Find where the given text appears and provide that cell's center as (X, Y) coordinate. 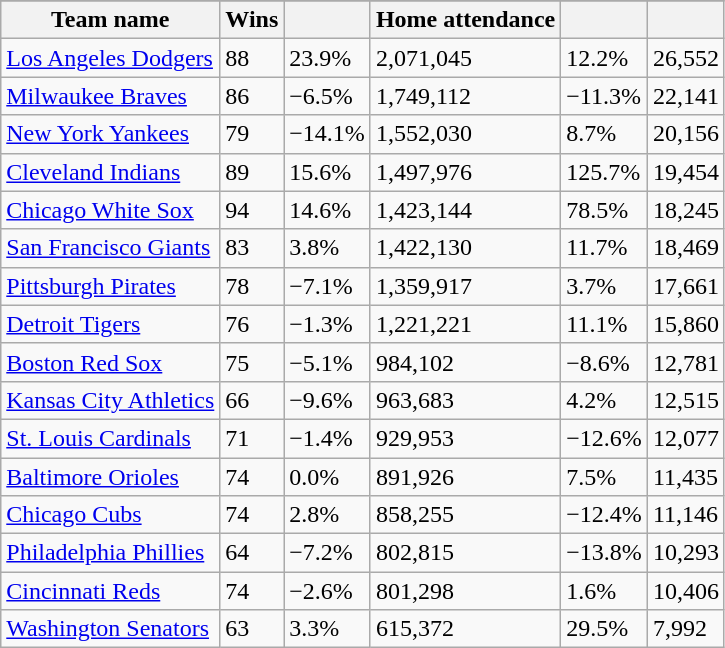
3.7% (604, 286)
San Francisco Giants (110, 248)
New York Yankees (110, 134)
−14.1% (328, 134)
7,992 (686, 629)
10,293 (686, 553)
11,146 (686, 515)
1.6% (604, 591)
66 (252, 400)
89 (252, 172)
858,255 (465, 515)
83 (252, 248)
12.2% (604, 58)
1,497,976 (465, 172)
4.2% (604, 400)
891,926 (465, 477)
76 (252, 324)
15,860 (686, 324)
8.7% (604, 134)
23.9% (328, 58)
17,661 (686, 286)
984,102 (465, 362)
11,435 (686, 477)
1,749,112 (465, 96)
Kansas City Athletics (110, 400)
0.0% (328, 477)
802,815 (465, 553)
−6.5% (328, 96)
−12.4% (604, 515)
78.5% (604, 210)
1,359,917 (465, 286)
929,953 (465, 438)
12,781 (686, 362)
2,071,045 (465, 58)
Philadelphia Phillies (110, 553)
20,156 (686, 134)
1,422,130 (465, 248)
Wins (252, 20)
−5.1% (328, 362)
Boston Red Sox (110, 362)
−7.1% (328, 286)
71 (252, 438)
12,515 (686, 400)
Chicago Cubs (110, 515)
11.1% (604, 324)
1,221,221 (465, 324)
Washington Senators (110, 629)
64 (252, 553)
2.8% (328, 515)
Cleveland Indians (110, 172)
63 (252, 629)
3.3% (328, 629)
3.8% (328, 248)
Home attendance (465, 20)
−12.6% (604, 438)
963,683 (465, 400)
15.6% (328, 172)
St. Louis Cardinals (110, 438)
−1.4% (328, 438)
29.5% (604, 629)
−1.3% (328, 324)
Milwaukee Braves (110, 96)
−7.2% (328, 553)
94 (252, 210)
615,372 (465, 629)
−11.3% (604, 96)
1,552,030 (465, 134)
18,469 (686, 248)
79 (252, 134)
−13.8% (604, 553)
125.7% (604, 172)
19,454 (686, 172)
88 (252, 58)
10,406 (686, 591)
801,298 (465, 591)
Chicago White Sox (110, 210)
1,423,144 (465, 210)
75 (252, 362)
18,245 (686, 210)
Team name (110, 20)
Detroit Tigers (110, 324)
86 (252, 96)
12,077 (686, 438)
11.7% (604, 248)
7.5% (604, 477)
−2.6% (328, 591)
Pittsburgh Pirates (110, 286)
Cincinnati Reds (110, 591)
14.6% (328, 210)
Los Angeles Dodgers (110, 58)
Baltimore Orioles (110, 477)
26,552 (686, 58)
22,141 (686, 96)
−8.6% (604, 362)
−9.6% (328, 400)
78 (252, 286)
